Extract the (X, Y) coordinate from the center of the cell holding the provided text.  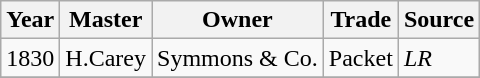
1830 (30, 58)
H.Carey (106, 58)
Owner (238, 20)
Packet (360, 58)
Master (106, 20)
LR (438, 58)
Year (30, 20)
Source (438, 20)
Trade (360, 20)
Symmons & Co. (238, 58)
